Return [X, Y] of the center of cell containing provided text 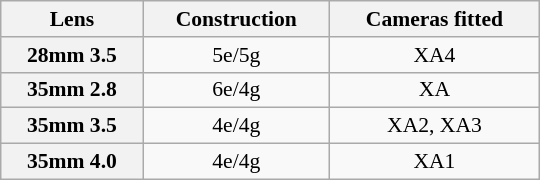
XA1 [435, 162]
Lens [72, 19]
XA [435, 90]
6e/4g [236, 90]
35mm 2.8 [72, 90]
XA4 [435, 55]
Cameras fitted [435, 19]
35mm 4.0 [72, 162]
5e/5g [236, 55]
35mm 3.5 [72, 126]
Construction [236, 19]
XA2, XA3 [435, 126]
28mm 3.5 [72, 55]
